Locate the cell with the specified text and output its [X, Y] center coordinate. 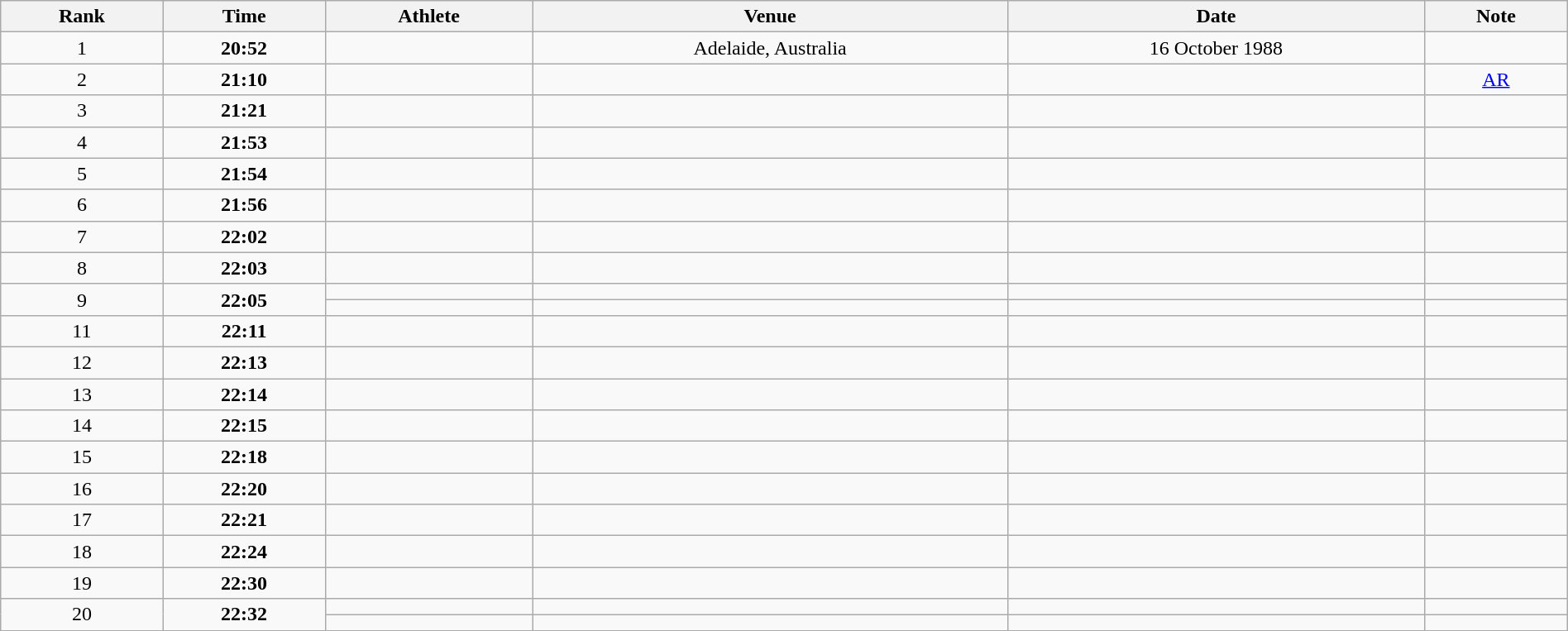
22:24 [244, 552]
2 [82, 79]
22:05 [244, 299]
Athlete [428, 17]
Rank [82, 17]
18 [82, 552]
21:53 [244, 142]
7 [82, 237]
22:03 [244, 268]
22:14 [244, 394]
19 [82, 583]
16 October 1988 [1216, 48]
12 [82, 362]
Date [1216, 17]
9 [82, 299]
Venue [770, 17]
6 [82, 205]
21:56 [244, 205]
Time [244, 17]
21:54 [244, 174]
14 [82, 426]
3 [82, 111]
17 [82, 520]
22:20 [244, 489]
22:30 [244, 583]
22:32 [244, 614]
Adelaide, Australia [770, 48]
22:02 [244, 237]
22:11 [244, 331]
21:10 [244, 79]
8 [82, 268]
22:18 [244, 457]
5 [82, 174]
AR [1495, 79]
15 [82, 457]
4 [82, 142]
21:21 [244, 111]
11 [82, 331]
20:52 [244, 48]
1 [82, 48]
22:13 [244, 362]
Note [1495, 17]
22:15 [244, 426]
22:21 [244, 520]
16 [82, 489]
20 [82, 614]
13 [82, 394]
